From the cell containing the given text, extract its center point as (x, y) coordinate. 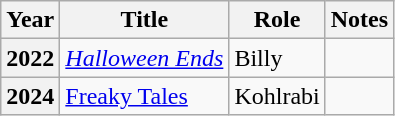
Role (277, 20)
Notes (359, 20)
Kohlrabi (277, 96)
2022 (30, 58)
Billy (277, 58)
Year (30, 20)
Freaky Tales (144, 96)
Title (144, 20)
Halloween Ends (144, 58)
2024 (30, 96)
